Find where the given text appears and provide that cell's center as (x, y) coordinate. 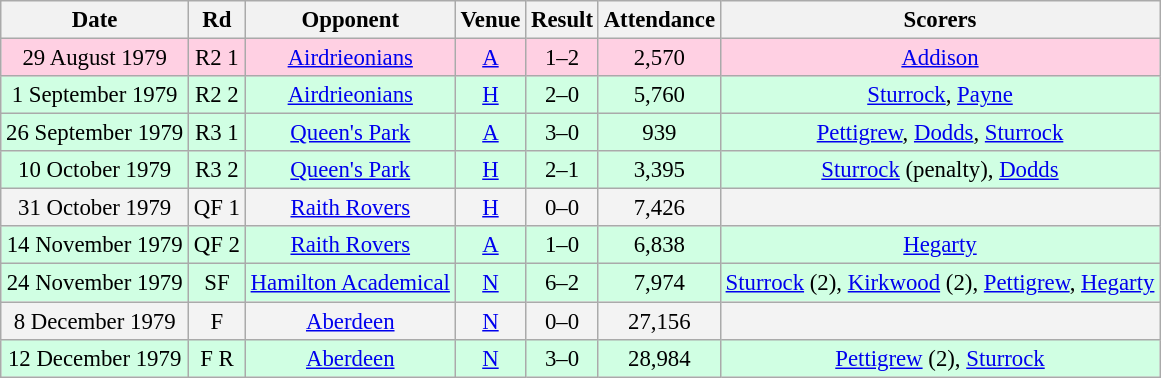
Sturrock (2), Kirkwood (2), Pettigrew, Hegarty (940, 283)
Rd (218, 20)
QF 2 (218, 245)
Pettigrew, Dodds, Sturrock (940, 133)
1 September 1979 (95, 95)
27,156 (659, 321)
28,984 (659, 358)
F R (218, 358)
12 December 1979 (95, 358)
Pettigrew (2), Sturrock (940, 358)
Date (95, 20)
14 November 1979 (95, 245)
F (218, 321)
26 September 1979 (95, 133)
1–2 (562, 58)
Scorers (940, 20)
2–1 (562, 170)
Hamilton Academical (350, 283)
6–2 (562, 283)
24 November 1979 (95, 283)
2,570 (659, 58)
Attendance (659, 20)
31 October 1979 (95, 208)
QF 1 (218, 208)
7,426 (659, 208)
Opponent (350, 20)
6,838 (659, 245)
1–0 (562, 245)
SF (218, 283)
Result (562, 20)
Sturrock, Payne (940, 95)
Venue (490, 20)
10 October 1979 (95, 170)
R2 1 (218, 58)
Sturrock (penalty), Dodds (940, 170)
5,760 (659, 95)
R3 1 (218, 133)
R3 2 (218, 170)
3,395 (659, 170)
7,974 (659, 283)
Addison (940, 58)
939 (659, 133)
8 December 1979 (95, 321)
R2 2 (218, 95)
2–0 (562, 95)
29 August 1979 (95, 58)
Hegarty (940, 245)
